Return (x, y) of the center of cell containing provided text 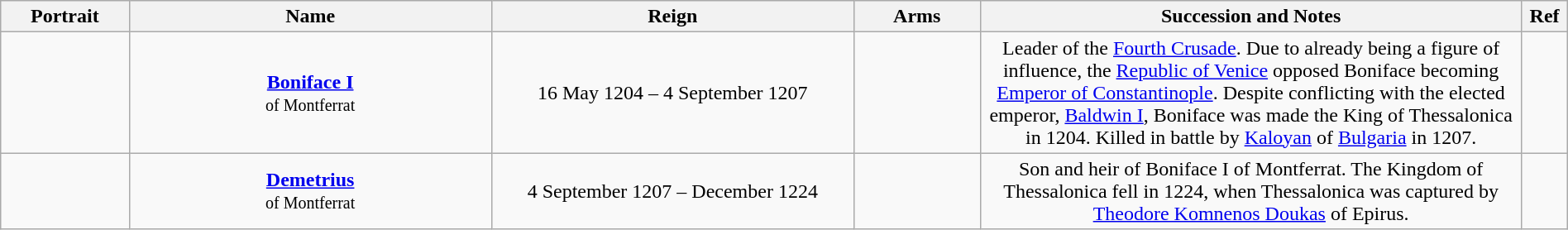
Reign (672, 17)
4 September 1207 – December 1224 (672, 191)
Name (310, 17)
Demetriusof Montferrat (310, 191)
Boniface Iof Montferrat (310, 93)
Portrait (65, 17)
16 May 1204 – 4 September 1207 (672, 93)
Ref (1545, 17)
Arms (916, 17)
Succession and Notes (1250, 17)
